Provide the [X, Y] coordinate of the cell's center where the given text is located.  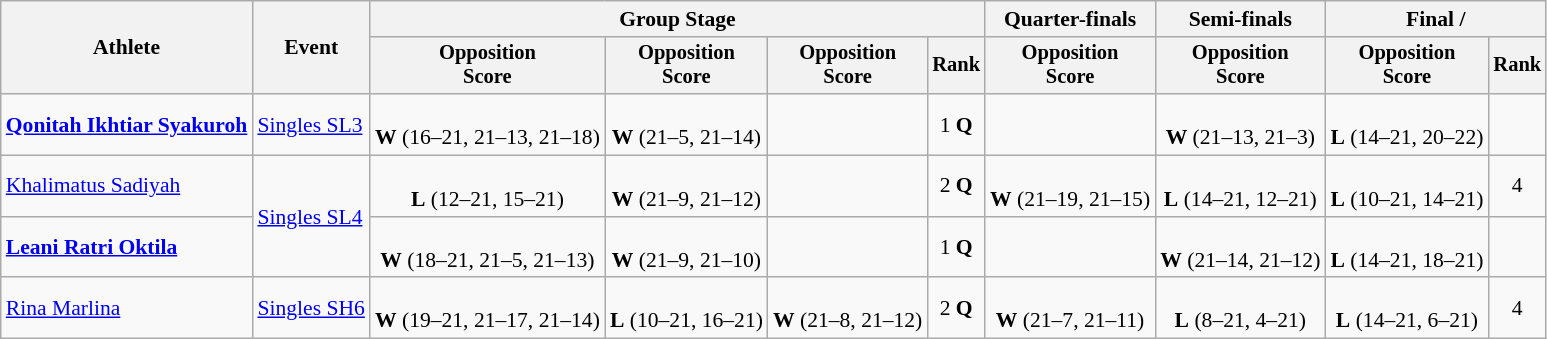
Singles SH6 [310, 308]
W (21–7, 21–11) [1070, 308]
W (18–21, 21–5, 21–13) [488, 248]
W (21–8, 21–12) [848, 308]
Quarter-finals [1070, 19]
Leani Ratri Oktila [127, 248]
Rina Marlina [127, 308]
Final / [1436, 19]
Semi-finals [1240, 19]
L (14–21, 20–22) [1406, 124]
Singles SL4 [310, 217]
Event [310, 48]
W (21–9, 21–10) [686, 248]
W (21–13, 21–3) [1240, 124]
Group Stage [678, 19]
L (10–21, 16–21) [686, 308]
W (16–21, 21–13, 21–18) [488, 124]
Khalimatus Sadiyah [127, 186]
Athlete [127, 48]
L (10–21, 14–21) [1406, 186]
L (8–21, 4–21) [1240, 308]
W (21–14, 21–12) [1240, 248]
W (21–9, 21–12) [686, 186]
W (21–5, 21–14) [686, 124]
W (21–19, 21–15) [1070, 186]
L (14–21, 18–21) [1406, 248]
W (19–21, 21–17, 21–14) [488, 308]
L (14–21, 12–21) [1240, 186]
L (12–21, 15–21) [488, 186]
Qonitah Ikhtiar Syakuroh [127, 124]
Singles SL3 [310, 124]
L (14–21, 6–21) [1406, 308]
